Return [X, Y] of the center of cell containing provided text 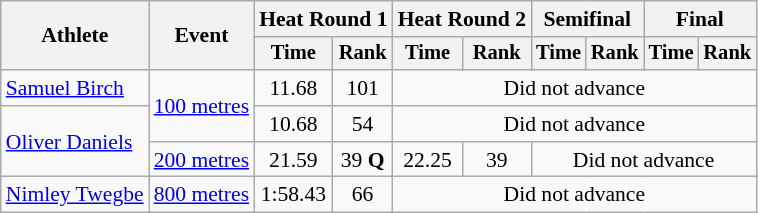
Heat Round 1 [323, 19]
100 metres [202, 106]
10.68 [294, 124]
21.59 [294, 160]
39 [496, 160]
22.25 [428, 160]
Semifinal [587, 19]
101 [363, 88]
800 metres [202, 195]
11.68 [294, 88]
Nimley Twegbe [75, 195]
Event [202, 36]
1:58.43 [294, 195]
54 [363, 124]
200 metres [202, 160]
Oliver Daniels [75, 142]
Athlete [75, 36]
66 [363, 195]
Heat Round 2 [462, 19]
39 Q [363, 160]
Final [700, 19]
Samuel Birch [75, 88]
